Find where the given text appears and provide that cell's center as (x, y) coordinate. 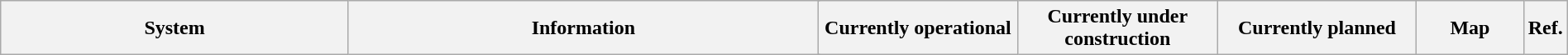
Currently planned (1317, 28)
System (175, 28)
Ref. (1545, 28)
Currently under construction (1117, 28)
Map (1470, 28)
Currently operational (918, 28)
Information (583, 28)
